Search for the cell housing the specified text and yield its (X, Y) center coordinate. 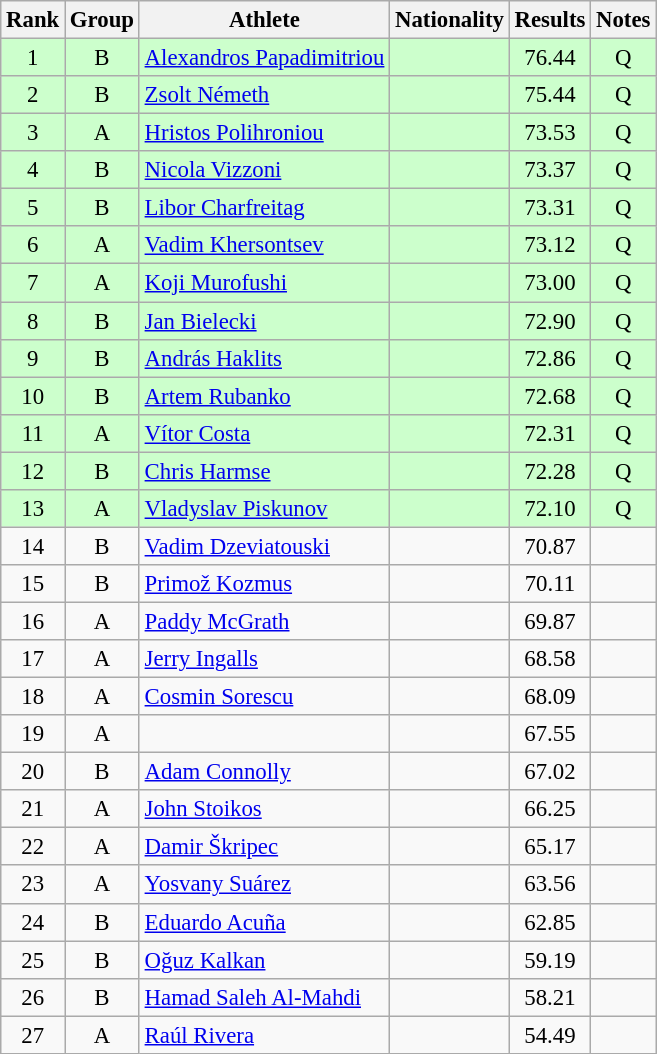
15 (33, 584)
68.58 (550, 659)
22 (33, 847)
72.28 (550, 471)
Nationality (450, 20)
4 (33, 170)
1 (33, 58)
Athlete (264, 20)
14 (33, 546)
Hamad Saleh Al-Mahdi (264, 997)
Cosmin Sorescu (264, 697)
Eduardo Acuña (264, 922)
73.31 (550, 208)
66.25 (550, 809)
Adam Connolly (264, 772)
75.44 (550, 95)
70.87 (550, 546)
59.19 (550, 960)
Raúl Rivera (264, 1035)
Jerry Ingalls (264, 659)
6 (33, 245)
Nicola Vizzoni (264, 170)
67.02 (550, 772)
73.12 (550, 245)
13 (33, 509)
Yosvany Suárez (264, 885)
72.10 (550, 509)
24 (33, 922)
John Stoikos (264, 809)
9 (33, 358)
2 (33, 95)
Vadim Khersontsev (264, 245)
67.55 (550, 734)
17 (33, 659)
Notes (624, 20)
72.31 (550, 433)
Oğuz Kalkan (264, 960)
11 (33, 433)
18 (33, 697)
54.49 (550, 1035)
70.11 (550, 584)
Paddy McGrath (264, 621)
58.21 (550, 997)
Hristos Polihroniou (264, 133)
25 (33, 960)
Rank (33, 20)
Vadim Dzeviatouski (264, 546)
Chris Harmse (264, 471)
8 (33, 321)
68.09 (550, 697)
Zsolt Németh (264, 95)
20 (33, 772)
5 (33, 208)
63.56 (550, 885)
Artem Rubanko (264, 396)
Vladyslav Piskunov (264, 509)
65.17 (550, 847)
21 (33, 809)
12 (33, 471)
27 (33, 1035)
69.87 (550, 621)
19 (33, 734)
16 (33, 621)
10 (33, 396)
Group (102, 20)
Vítor Costa (264, 433)
72.86 (550, 358)
András Haklits (264, 358)
Results (550, 20)
Libor Charfreitag (264, 208)
3 (33, 133)
Koji Murofushi (264, 283)
72.90 (550, 321)
73.00 (550, 283)
73.53 (550, 133)
72.68 (550, 396)
26 (33, 997)
73.37 (550, 170)
23 (33, 885)
Alexandros Papadimitriou (264, 58)
62.85 (550, 922)
Damir Škripec (264, 847)
Jan Bielecki (264, 321)
Primož Kozmus (264, 584)
7 (33, 283)
76.44 (550, 58)
